Search for the cell housing the specified text and yield its (x, y) center coordinate. 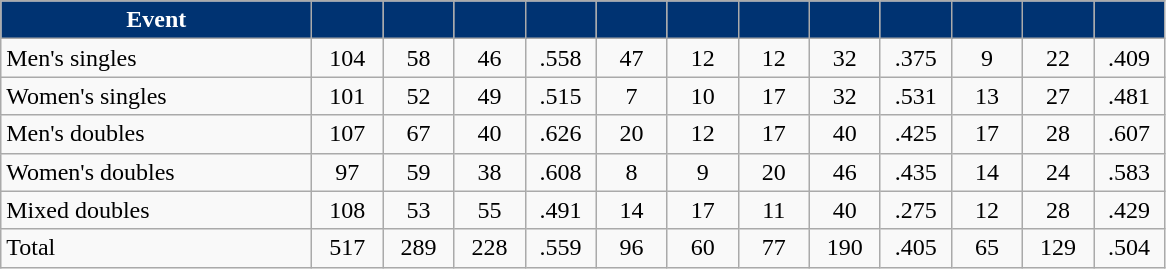
59 (418, 172)
24 (1058, 172)
13 (986, 96)
517 (348, 248)
67 (418, 134)
Mixed doubles (156, 210)
Women's doubles (156, 172)
.425 (916, 134)
22 (1058, 58)
Women's singles (156, 96)
47 (632, 58)
.491 (560, 210)
97 (348, 172)
129 (1058, 248)
.481 (1130, 96)
Men's singles (156, 58)
Event (156, 20)
.583 (1130, 172)
.515 (560, 96)
289 (418, 248)
58 (418, 58)
27 (1058, 96)
96 (632, 248)
.504 (1130, 248)
228 (490, 248)
.405 (916, 248)
190 (844, 248)
11 (774, 210)
Total (156, 248)
38 (490, 172)
.409 (1130, 58)
101 (348, 96)
55 (490, 210)
10 (702, 96)
.275 (916, 210)
108 (348, 210)
.531 (916, 96)
77 (774, 248)
.607 (1130, 134)
65 (986, 248)
107 (348, 134)
.626 (560, 134)
49 (490, 96)
8 (632, 172)
.558 (560, 58)
104 (348, 58)
7 (632, 96)
Men's doubles (156, 134)
60 (702, 248)
52 (418, 96)
.608 (560, 172)
.559 (560, 248)
.375 (916, 58)
.429 (1130, 210)
53 (418, 210)
.435 (916, 172)
